Output the [X, Y] coordinate of the center of the cell containing the given text.  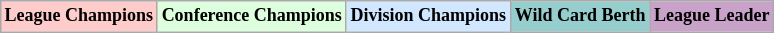
League Leader [712, 16]
League Champions [78, 16]
Wild Card Berth [580, 16]
Division Champions [428, 16]
Conference Champions [252, 16]
